Locate the cell with the specified text and output its [X, Y] center coordinate. 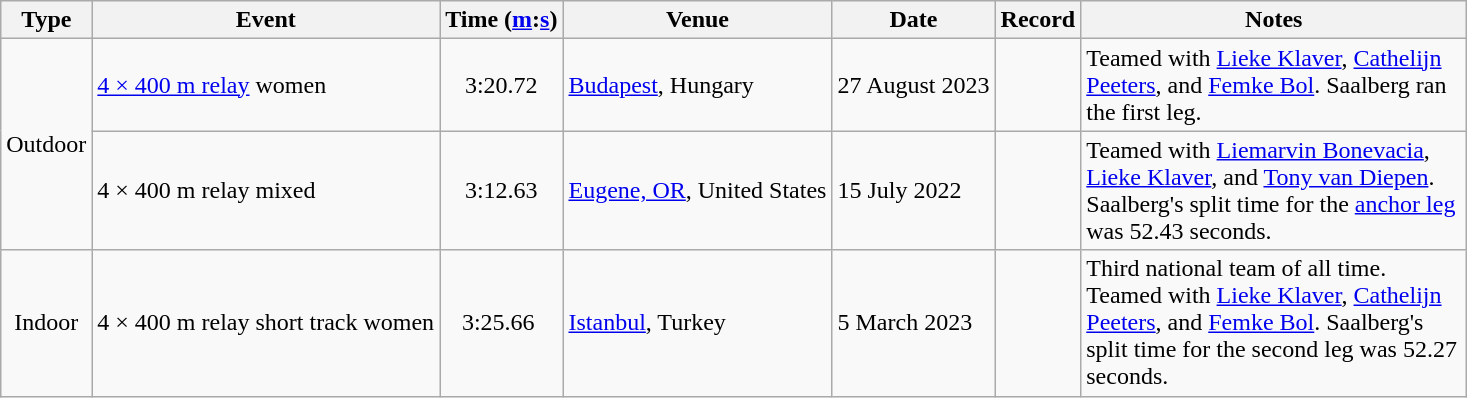
27 August 2023 [914, 85]
15 July 2022 [914, 190]
Budapest, Hungary [698, 85]
4 × 400 m relay mixed [266, 190]
4 × 400 m relay women [266, 85]
3:20.72 [502, 85]
4 × 400 m relay short track women [266, 323]
Teamed with Lieke Klaver, Cathelijn Peeters, and Femke Bol. Saalberg ran the first leg. [1274, 85]
Teamed with Liemarvin Bonevacia, Lieke Klaver, and Tony van Diepen. Saalberg's split time for the anchor leg was 52.43 seconds. [1274, 190]
Eugene, OR, United States [698, 190]
Istanbul, Turkey [698, 323]
Time (m:s) [502, 20]
Record [1038, 20]
Indoor [46, 323]
Notes [1274, 20]
3:12.63 [502, 190]
5 March 2023 [914, 323]
Event [266, 20]
Venue [698, 20]
3:25.66 [502, 323]
Type [46, 20]
Date [914, 20]
Outdoor [46, 144]
